For the text-containing cell, return its midpoint in (x, y) coordinate format. 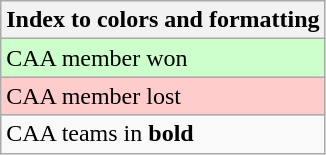
CAA member lost (163, 96)
CAA teams in bold (163, 134)
Index to colors and formatting (163, 20)
CAA member won (163, 58)
